Provide the [x, y] coordinate of the cell's center where the given text is located.  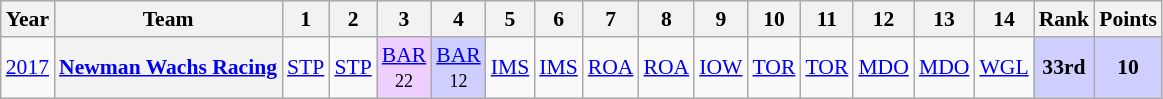
IOW [720, 68]
Newman Wachs Racing [168, 68]
8 [667, 19]
BAR12 [458, 68]
Team [168, 19]
Points [1128, 19]
WGL [1004, 68]
3 [404, 19]
14 [1004, 19]
1 [306, 19]
11 [826, 19]
12 [884, 19]
Year [28, 19]
9 [720, 19]
2 [352, 19]
33rd [1064, 68]
13 [944, 19]
7 [611, 19]
Rank [1064, 19]
4 [458, 19]
5 [510, 19]
2017 [28, 68]
6 [558, 19]
BAR22 [404, 68]
